Determine the (x, y) coordinate at the center of the cell enclosing the given text.  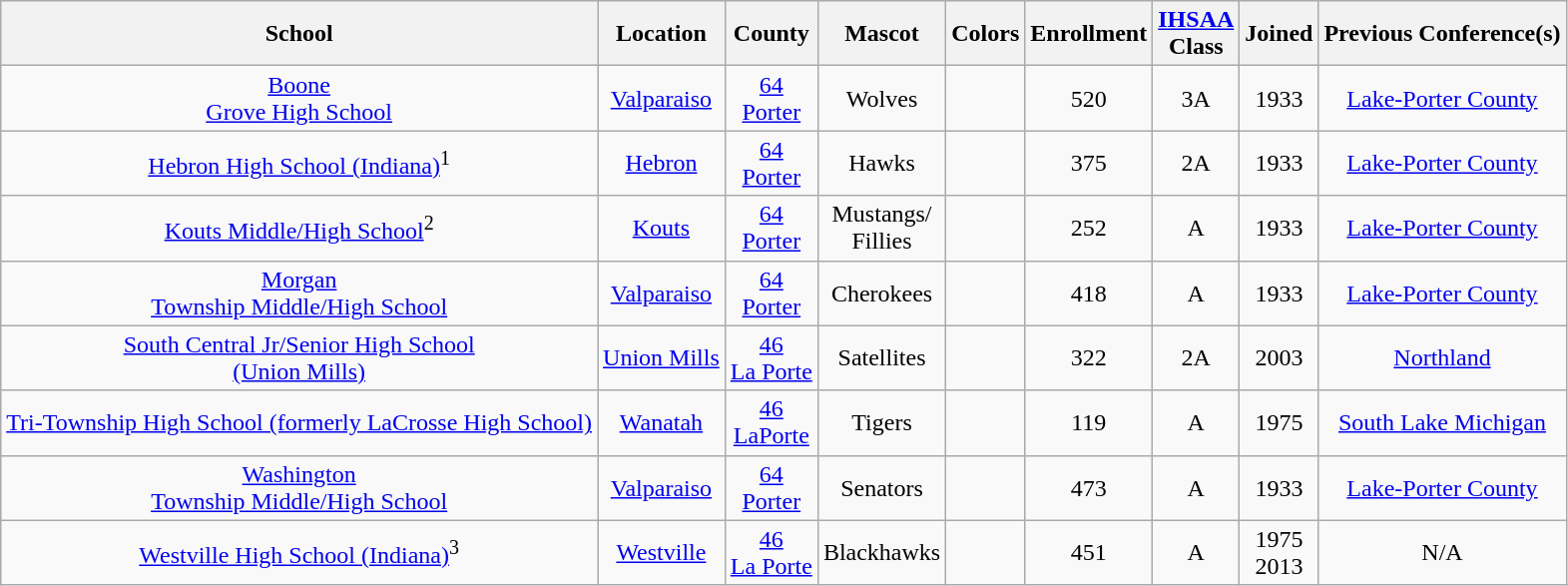
Hebron High School (Indiana)1 (299, 164)
2003 (1280, 357)
119 (1089, 423)
Washington Township Middle/High School (299, 487)
County (771, 34)
Westville (662, 553)
252 (1089, 228)
Kouts (662, 228)
N/A (1442, 553)
Northland (1442, 357)
Morgan Township Middle/High School (299, 293)
Hebron (662, 164)
Tigers (881, 423)
Kouts Middle/High School2 (299, 228)
375 (1089, 164)
Location (662, 34)
Mascot (881, 34)
Colors (986, 34)
473 (1089, 487)
322 (1089, 357)
520 (1089, 98)
Westville High School (Indiana)3 (299, 553)
Union Mills (662, 357)
South Central Jr/Senior High School (Union Mills) (299, 357)
Previous Conference(s) (1442, 34)
Mustangs/ Fillies (881, 228)
418 (1089, 293)
Enrollment (1089, 34)
Boone Grove High School (299, 98)
School (299, 34)
1975 (1280, 423)
3A (1196, 98)
46 LaPorte (771, 423)
Wolves (881, 98)
Wanatah (662, 423)
Satellites (881, 357)
Joined (1280, 34)
Senators (881, 487)
IHSAA Class (1196, 34)
Tri-Township High School (formerly LaCrosse High School) (299, 423)
19752013 (1280, 553)
451 (1089, 553)
Cherokees (881, 293)
South Lake Michigan (1442, 423)
Hawks (881, 164)
Blackhawks (881, 553)
